Locate the cell with the specified text and output its [X, Y] center coordinate. 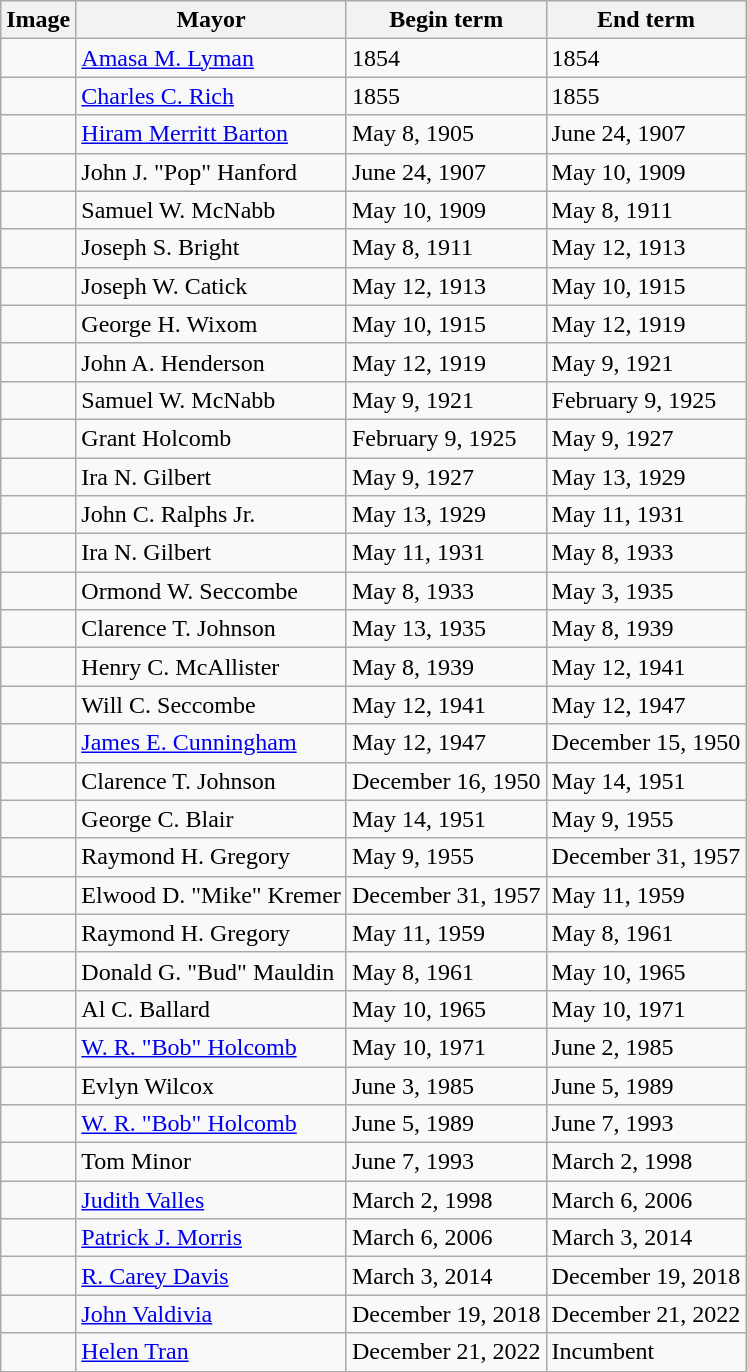
John C. Ralphs Jr. [212, 515]
Will C. Seccombe [212, 705]
Judith Valles [212, 1200]
George H. Wixom [212, 324]
Tom Minor [212, 1162]
John A. Henderson [212, 362]
May 8, 1905 [446, 134]
End term [646, 20]
R. Carey Davis [212, 1276]
Ormond W. Seccombe [212, 591]
Image [38, 20]
May 3, 1935 [646, 591]
Helen Tran [212, 1352]
John Valdivia [212, 1314]
Charles C. Rich [212, 96]
Grant Holcomb [212, 438]
Amasa M. Lyman [212, 58]
Joseph S. Bright [212, 248]
Al C. Ballard [212, 1009]
Incumbent [646, 1352]
June 2, 1985 [646, 1047]
Henry C. McAllister [212, 667]
Begin term [446, 20]
June 3, 1985 [446, 1085]
Hiram Merritt Barton [212, 134]
Joseph W. Catick [212, 286]
Donald G. "Bud" Mauldin [212, 971]
Elwood D. "Mike" Kremer [212, 895]
James E. Cunningham [212, 743]
Evlyn Wilcox [212, 1085]
George C. Blair [212, 819]
December 16, 1950 [446, 781]
Mayor [212, 20]
Patrick J. Morris [212, 1238]
December 15, 1950 [646, 743]
May 13, 1935 [446, 629]
John J. "Pop" Hanford [212, 172]
